Locate the cell with the specified text and output its (X, Y) center coordinate. 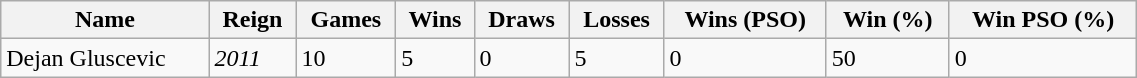
Wins (435, 20)
Reign (252, 20)
10 (346, 58)
Win (%) (888, 20)
Draws (522, 20)
50 (888, 58)
Losses (616, 20)
2011 (252, 58)
Dejan Gluscevic (105, 58)
Name (105, 20)
Wins (PSO) (745, 20)
Games (346, 20)
Win PSO (%) (1043, 20)
